Identify which cell holds the provided text, then report its [X, Y] central coordinate. 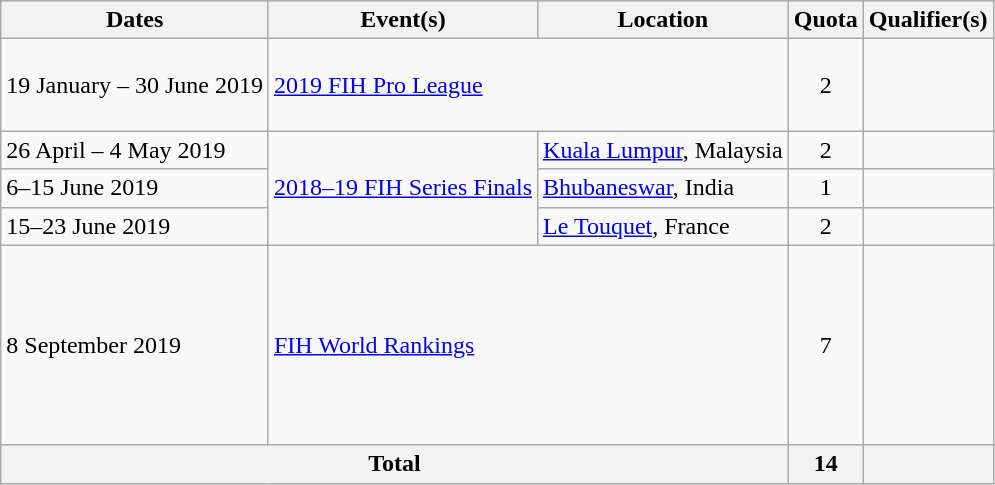
Location [664, 20]
19 January – 30 June 2019 [135, 85]
2018–19 FIH Series Finals [402, 188]
Dates [135, 20]
8 September 2019 [135, 345]
6–15 June 2019 [135, 188]
Bhubaneswar, India [664, 188]
Le Touquet, France [664, 226]
Kuala Lumpur, Malaysia [664, 150]
Total [394, 464]
Quota [826, 20]
14 [826, 464]
Qualifier(s) [928, 20]
1 [826, 188]
FIH World Rankings [528, 345]
15–23 June 2019 [135, 226]
7 [826, 345]
26 April – 4 May 2019 [135, 150]
Event(s) [402, 20]
2019 FIH Pro League [528, 85]
